Provide the (x, y) coordinate of the cell's center where the given text is located.  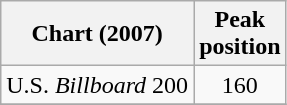
160 (240, 85)
U.S. Billboard 200 (98, 85)
Peakposition (240, 34)
Chart (2007) (98, 34)
